For the text-containing cell, return its midpoint in (X, Y) coordinate format. 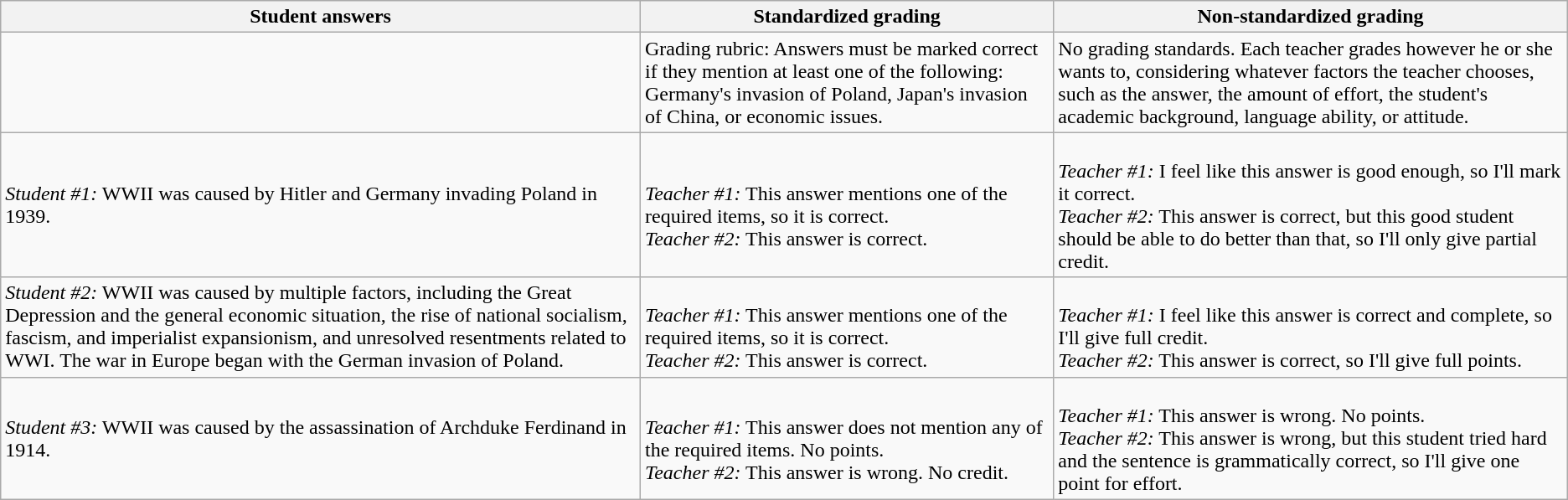
Student answers (321, 17)
Student #1: WWII was caused by Hitler and Germany invading Poland in 1939. (321, 204)
Teacher #1: This answer does not mention any of the required items. No points. Teacher #2: This answer is wrong. No credit. (848, 438)
Student #3: WWII was caused by the assassination of Archduke Ferdinand in 1914. (321, 438)
Non-standardized grading (1310, 17)
Teacher #1: I feel like this answer is correct and complete, so I'll give full credit. Teacher #2: This answer is correct, so I'll give full points. (1310, 327)
Standardized grading (848, 17)
